Scan for the cell matching the given text and deliver its [X, Y] coordinate at center. 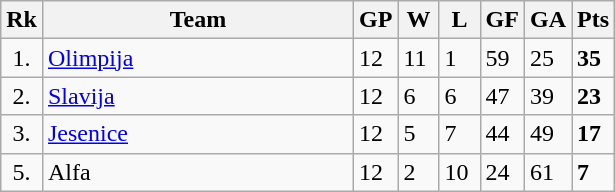
L [460, 20]
5. [22, 172]
49 [548, 134]
GP [376, 20]
GA [548, 20]
23 [594, 96]
25 [548, 58]
1 [460, 58]
1. [22, 58]
44 [502, 134]
Slavija [198, 96]
59 [502, 58]
2 [418, 172]
Alfa [198, 172]
Olimpija [198, 58]
17 [594, 134]
Jesenice [198, 134]
10 [460, 172]
61 [548, 172]
Pts [594, 20]
47 [502, 96]
Rk [22, 20]
GF [502, 20]
Team [198, 20]
39 [548, 96]
5 [418, 134]
2. [22, 96]
11 [418, 58]
35 [594, 58]
3. [22, 134]
24 [502, 172]
W [418, 20]
